Search for the cell housing the specified text and yield its (x, y) center coordinate. 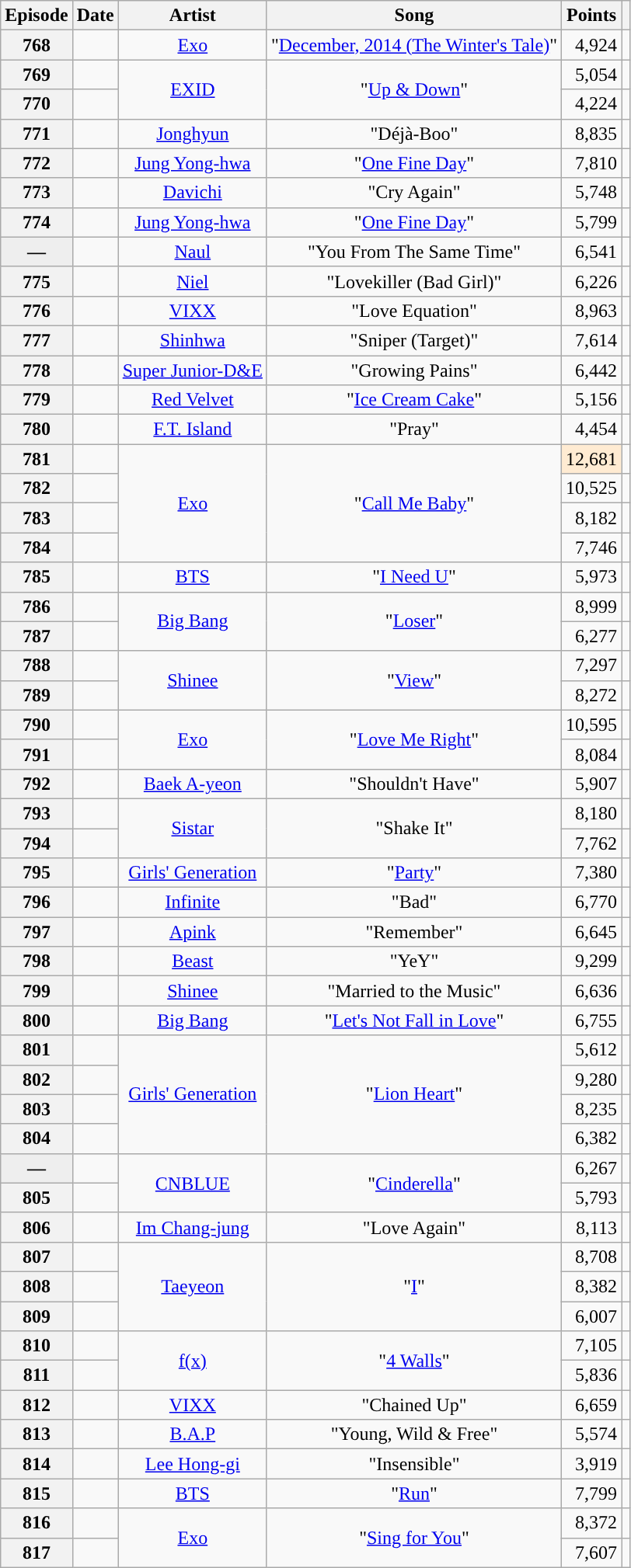
Taeyeon (193, 1286)
"Shake It" (413, 828)
"Married to the Music" (413, 991)
"Love Again" (413, 1227)
6,645 (591, 932)
769 (37, 75)
6,382 (591, 1139)
"Loser" (413, 621)
"Young, Wild & Free" (413, 1434)
779 (37, 400)
773 (37, 193)
797 (37, 932)
812 (37, 1405)
7,746 (591, 548)
793 (37, 813)
5,836 (591, 1375)
"Call Me Baby" (413, 503)
798 (37, 961)
Naul (193, 252)
5,054 (591, 75)
8,113 (591, 1227)
5,748 (591, 193)
778 (37, 370)
789 (37, 695)
6,226 (591, 281)
792 (37, 784)
"Run" (413, 1493)
"You From The Same Time" (413, 252)
806 (37, 1227)
"YeY" (413, 961)
5,574 (591, 1434)
775 (37, 281)
"Lion Heart" (413, 1094)
"Growing Pains" (413, 370)
784 (37, 548)
"Ice Cream Cake" (413, 400)
8,963 (591, 311)
8,708 (591, 1257)
787 (37, 636)
6,442 (591, 370)
9,280 (591, 1080)
8,182 (591, 518)
Baek A-yeon (193, 784)
809 (37, 1316)
10,595 (591, 725)
Jonghyun (193, 134)
808 (37, 1286)
8,382 (591, 1286)
7,607 (591, 1552)
791 (37, 754)
8,835 (591, 134)
"I Need U" (413, 577)
800 (37, 1020)
Shinhwa (193, 340)
810 (37, 1346)
8,999 (591, 607)
Points (591, 16)
"Sing for You" (413, 1538)
"Pray" (413, 429)
4,924 (591, 45)
805 (37, 1198)
6,755 (591, 1020)
"Cry Again" (413, 193)
5,973 (591, 577)
B.A.P (193, 1434)
780 (37, 429)
777 (37, 340)
Date (95, 16)
815 (37, 1493)
"Remember" (413, 932)
Infinite (193, 902)
4,224 (591, 104)
"Bad" (413, 902)
F.T. Island (193, 429)
795 (37, 873)
"View" (413, 680)
7,297 (591, 666)
5,799 (591, 222)
"December, 2014 (The Winter's Tale)" (413, 45)
8,235 (591, 1109)
802 (37, 1080)
Im Chang-jung (193, 1227)
7,614 (591, 340)
7,762 (591, 843)
Beast (193, 961)
"Let's Not Fall in Love" (413, 1020)
803 (37, 1109)
8,272 (591, 695)
Apink (193, 932)
768 (37, 45)
Red Velvet (193, 400)
6,007 (591, 1316)
"Love Me Right" (413, 739)
Sistar (193, 828)
5,907 (591, 784)
786 (37, 607)
794 (37, 843)
12,681 (591, 459)
817 (37, 1552)
Davichi (193, 193)
Song (413, 16)
807 (37, 1257)
5,156 (591, 400)
"Love Equation" (413, 311)
Niel (193, 281)
Artist (193, 16)
788 (37, 666)
"Sniper (Target)" (413, 340)
796 (37, 902)
8,372 (591, 1523)
"I" (413, 1286)
"Chained Up" (413, 1405)
6,277 (591, 636)
6,659 (591, 1405)
5,793 (591, 1198)
770 (37, 104)
776 (37, 311)
813 (37, 1434)
811 (37, 1375)
772 (37, 163)
f(x) (193, 1361)
"Party" (413, 873)
781 (37, 459)
EXID (193, 89)
801 (37, 1050)
6,770 (591, 902)
Lee Hong-gi (193, 1464)
8,084 (591, 754)
771 (37, 134)
8,180 (591, 813)
3,919 (591, 1464)
6,636 (591, 991)
"Insensible" (413, 1464)
Episode (37, 16)
5,612 (591, 1050)
7,810 (591, 163)
6,541 (591, 252)
"Cinderella" (413, 1183)
CNBLUE (193, 1183)
774 (37, 222)
790 (37, 725)
"Shouldn't Have" (413, 784)
782 (37, 488)
7,380 (591, 873)
799 (37, 991)
816 (37, 1523)
9,299 (591, 961)
10,525 (591, 488)
"Lovekiller (Bad Girl)" (413, 281)
"Déjà-Boo" (413, 134)
785 (37, 577)
7,105 (591, 1346)
783 (37, 518)
6,267 (591, 1168)
"Up & Down" (413, 89)
804 (37, 1139)
4,454 (591, 429)
Super Junior-D&E (193, 370)
814 (37, 1464)
7,799 (591, 1493)
"4 Walls" (413, 1361)
